Locate the cell with the specified text and output its [x, y] center coordinate. 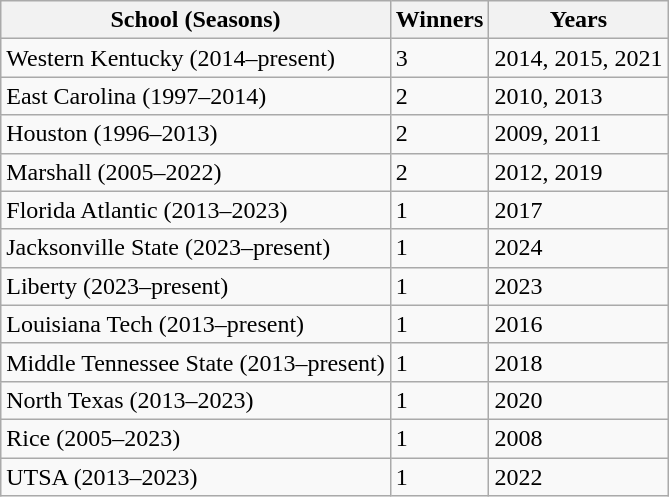
Middle Tennessee State (2013–present) [196, 362]
2023 [578, 286]
2010, 2013 [578, 96]
Western Kentucky (2014–present) [196, 58]
2014, 2015, 2021 [578, 58]
2024 [578, 248]
2016 [578, 324]
Marshall (2005–2022) [196, 172]
Years [578, 20]
Liberty (2023–present) [196, 286]
North Texas (2013–2023) [196, 400]
Louisiana Tech (2013–present) [196, 324]
2017 [578, 210]
3 [440, 58]
UTSA (2013–2023) [196, 477]
2018 [578, 362]
School (Seasons) [196, 20]
2009, 2011 [578, 134]
East Carolina (1997–2014) [196, 96]
Jacksonville State (2023–present) [196, 248]
2020 [578, 400]
Florida Atlantic (2013–2023) [196, 210]
Winners [440, 20]
Rice (2005–2023) [196, 438]
Houston (1996–2013) [196, 134]
2008 [578, 438]
2012, 2019 [578, 172]
2022 [578, 477]
